Identify which cell holds the provided text, then report its [X, Y] central coordinate. 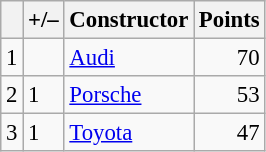
Toyota [129, 133]
47 [230, 133]
Points [230, 20]
70 [230, 58]
Porsche [129, 95]
+/– [44, 20]
Constructor [129, 20]
3 [12, 133]
53 [230, 95]
2 [12, 95]
Audi [129, 58]
